Locate the cell with the specified text and output its (X, Y) center coordinate. 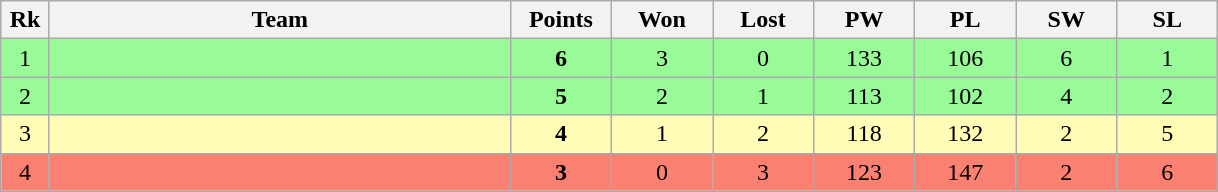
Won (662, 20)
PL (966, 20)
SL (1168, 20)
Team (280, 20)
SW (1066, 20)
102 (966, 96)
Lost (762, 20)
123 (864, 172)
132 (966, 134)
113 (864, 96)
Points (560, 20)
147 (966, 172)
118 (864, 134)
106 (966, 58)
PW (864, 20)
133 (864, 58)
Rk (26, 20)
